Determine the [x, y] coordinate at the center of the cell enclosing the given text.  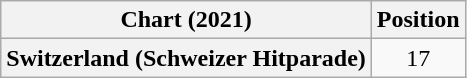
Switzerland (Schweizer Hitparade) [186, 58]
17 [418, 58]
Chart (2021) [186, 20]
Position [418, 20]
